Search for the cell housing the specified text and yield its (x, y) center coordinate. 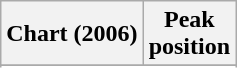
Peakposition (189, 34)
Chart (2006) (72, 34)
